Scan for the cell matching the given text and deliver its (X, Y) coordinate at center. 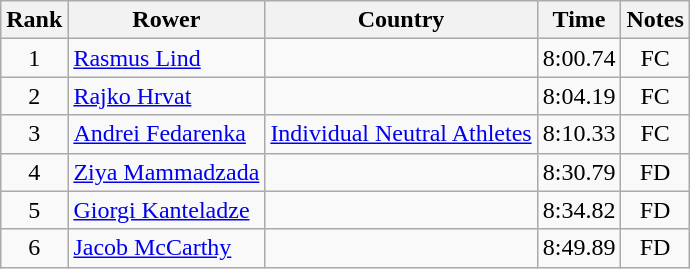
8:49.89 (579, 248)
8:00.74 (579, 58)
8:10.33 (579, 134)
Individual Neutral Athletes (401, 134)
Jacob McCarthy (166, 248)
6 (34, 248)
Country (401, 20)
2 (34, 96)
5 (34, 210)
8:34.82 (579, 210)
Notes (655, 20)
1 (34, 58)
Time (579, 20)
8:04.19 (579, 96)
Rajko Hrvat (166, 96)
Rank (34, 20)
8:30.79 (579, 172)
Rower (166, 20)
3 (34, 134)
Rasmus Lind (166, 58)
Ziya Mammadzada (166, 172)
4 (34, 172)
Andrei Fedarenka (166, 134)
Giorgi Kanteladze (166, 210)
